For the text-containing cell, return its midpoint in [X, Y] coordinate format. 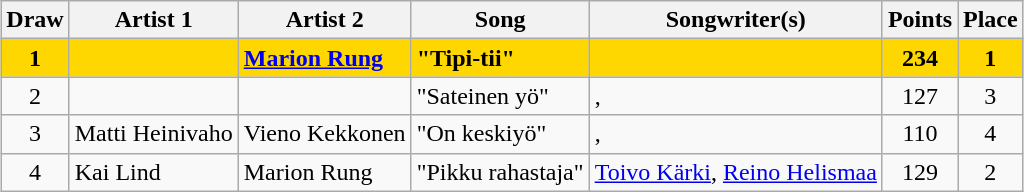
Kai Lind [154, 172]
Artist 2 [324, 20]
Place [991, 20]
Songwriter(s) [736, 20]
129 [920, 172]
"On keskiyö" [500, 134]
"Tipi-tii" [500, 58]
234 [920, 58]
"Pikku rahastaja" [500, 172]
"Sateinen yö" [500, 96]
Song [500, 20]
Artist 1 [154, 20]
Draw [35, 20]
127 [920, 96]
Matti Heinivaho [154, 134]
110 [920, 134]
Vieno Kekkonen [324, 134]
Toivo Kärki, Reino Helismaa [736, 172]
Points [920, 20]
